Determine the (x, y) coordinate at the center of the cell enclosing the given text.  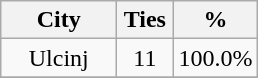
Ulcinj (59, 58)
11 (145, 58)
% (216, 20)
City (59, 20)
Ties (145, 20)
100.0% (216, 58)
